Pinpoint the cell where the given text exists, returning its [x, y] midpoint coordinate. 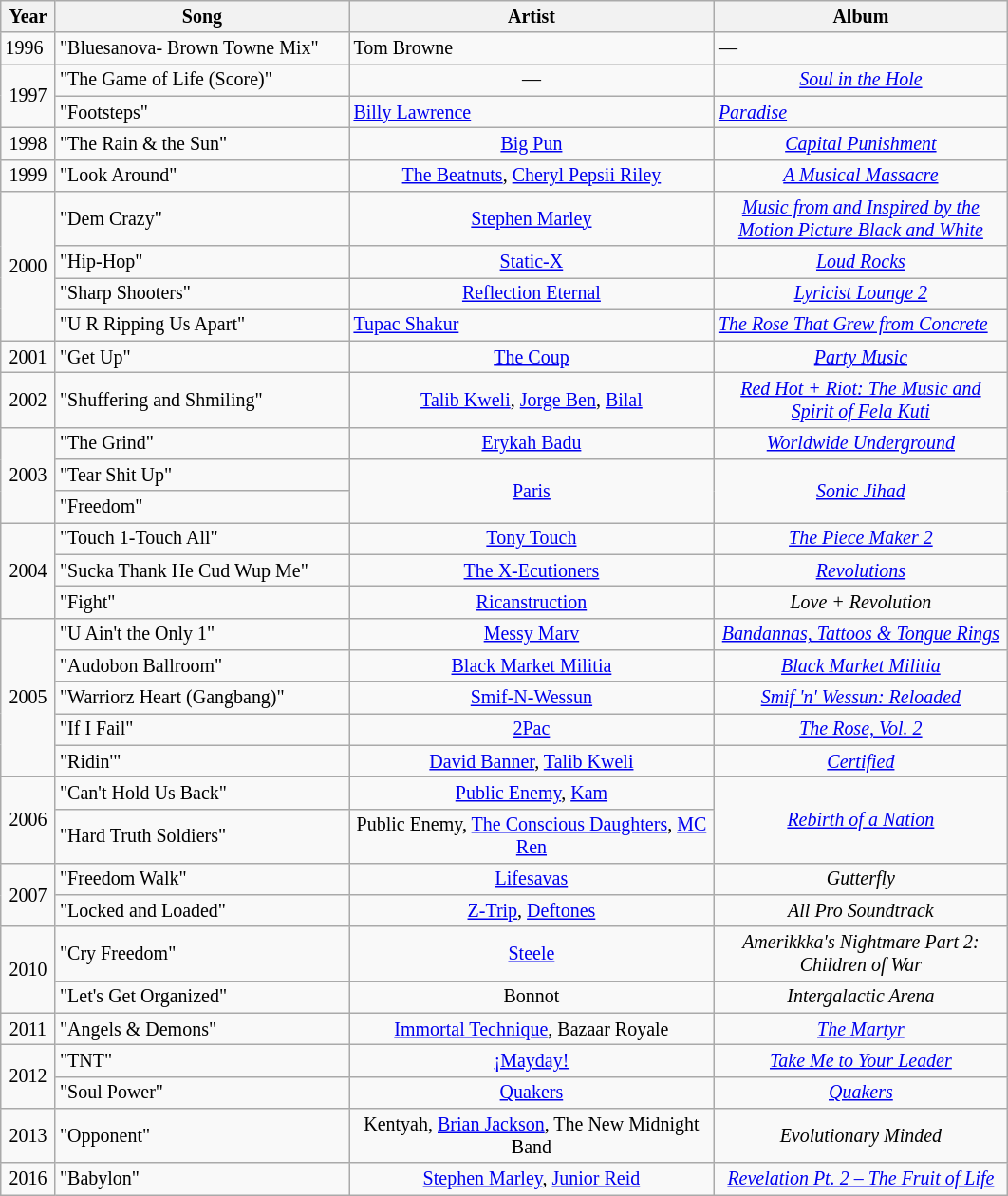
Paris [532, 492]
Public Enemy, The Conscious Daughters, MC Ren [532, 835]
"Bluesanova- Brown Towne Mix" [201, 49]
Revolutions [860, 571]
Love + Revolution [860, 602]
"Let's Get Organized" [201, 997]
"Opponent" [201, 1135]
Evolutionary Minded [860, 1135]
"TNT" [201, 1061]
Paradise [860, 112]
Rebirth of a Nation [860, 820]
"Dem Crazy" [201, 218]
Talib Kweli, Jorge Ben, Bilal [532, 401]
Worldwide Underground [860, 444]
All Pro Soundtrack [860, 911]
Take Me to Your Leader [860, 1061]
Amerikkka's Nightmare Part 2: Children of War [860, 955]
The Piece Maker 2 [860, 539]
Bonnot [532, 997]
The Beatnuts, Cheryl Pepsii Riley [532, 175]
2012 [28, 1076]
1998 [28, 144]
"Audobon Ballroom" [201, 666]
2001 [28, 357]
"Babylon" [201, 1179]
Red Hot + Riot: The Music and Spirit of Fela Kuti [860, 401]
"The Rain & the Sun" [201, 144]
Immortal Technique, Bazaar Royale [532, 1029]
"Shuffering and Shmiling" [201, 401]
"Sucka Thank He Cud Wup Me" [201, 571]
Album [860, 17]
1996 [28, 49]
Gutterfly [860, 879]
2010 [28, 970]
"Angels & Demons" [201, 1029]
A Musical Massacre [860, 175]
"Freedom" [201, 507]
Certified [860, 761]
2006 [28, 820]
Tupac Shakur [532, 325]
Public Enemy, Kam [532, 794]
"Hard Truth Soldiers" [201, 835]
The Martyr [860, 1029]
"U R Ripping Us Apart" [201, 325]
"Cry Freedom" [201, 955]
"Fight" [201, 602]
1999 [28, 175]
Billy Lawrence [532, 112]
"Sharp Shooters" [201, 294]
Z-Trip, Deftones [532, 911]
"Tear Shit Up" [201, 475]
"Soul Power" [201, 1093]
"Freedom Walk" [201, 879]
"Look Around" [201, 175]
Capital Punishment [860, 144]
Steele [532, 955]
Artist [532, 17]
"Ridin'" [201, 761]
Music from and Inspired by the Motion Picture Black and White [860, 218]
Bandannas, Tattoos & Tongue Rings [860, 634]
Smif-N-Wessun [532, 697]
Year [28, 17]
2002 [28, 401]
2005 [28, 699]
Lifesavas [532, 879]
2000 [28, 267]
Big Pun [532, 144]
2011 [28, 1029]
Song [201, 17]
Loud Rocks [860, 262]
¡Mayday! [532, 1061]
The X-Ecutioners [532, 571]
"Warriorz Heart (Gangbang)" [201, 697]
Static-X [532, 262]
"The Game of Life (Score)" [201, 80]
Intergalactic Arena [860, 997]
Messy Marv [532, 634]
Tom Browne [532, 49]
"Hip-Hop" [201, 262]
Smif 'n' Wessun: Reloaded [860, 697]
"Can't Hold Us Back" [201, 794]
Reflection Eternal [532, 294]
2004 [28, 570]
Stephen Marley, Junior Reid [532, 1179]
Ricanstruction [532, 602]
Sonic Jihad [860, 492]
"Get Up" [201, 357]
Soul in the Hole [860, 80]
"Locked and Loaded" [201, 911]
"U Ain't the Only 1" [201, 634]
2016 [28, 1179]
"Footsteps" [201, 112]
Kentyah, Brian Jackson, The New Midnight Band [532, 1135]
Revelation Pt. 2 – The Fruit of Life [860, 1179]
2007 [28, 896]
2013 [28, 1135]
Party Music [860, 357]
Erykah Badu [532, 444]
Lyricist Lounge 2 [860, 294]
The Rose That Grew from Concrete [860, 325]
1997 [28, 97]
2003 [28, 476]
"The Grind" [201, 444]
The Rose, Vol. 2 [860, 729]
"If I Fail" [201, 729]
Tony Touch [532, 539]
Stephen Marley [532, 218]
The Coup [532, 357]
"Touch 1-Touch All" [201, 539]
2Pac [532, 729]
David Banner, Talib Kweli [532, 761]
